Find where the given text appears and provide that cell's center as [x, y] coordinate. 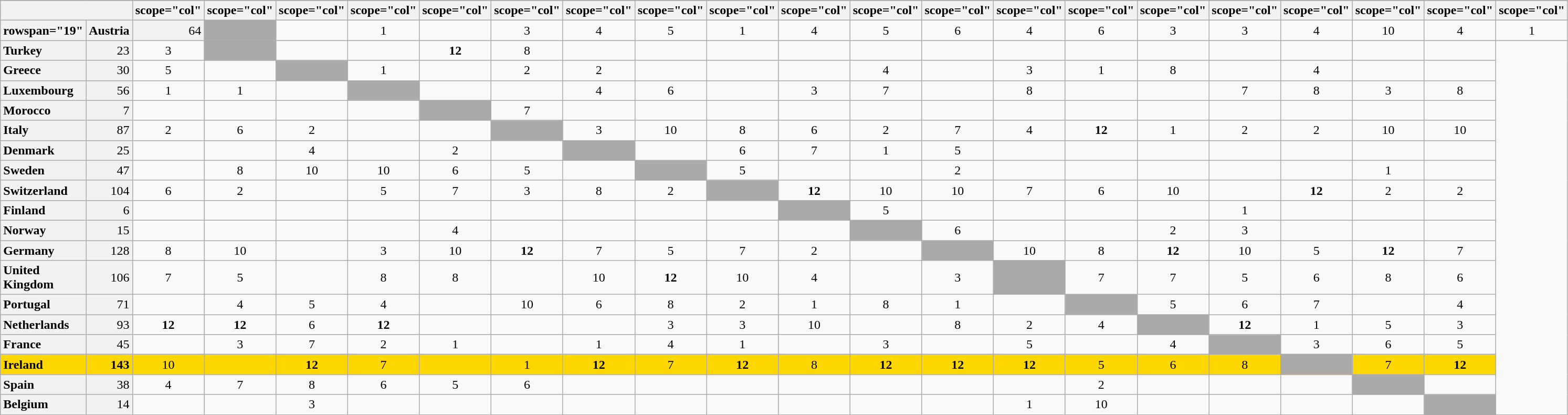
25 [109, 150]
Finland [43, 210]
143 [109, 365]
Greece [43, 70]
106 [109, 277]
71 [109, 305]
128 [109, 251]
104 [109, 190]
Spain [43, 385]
64 [168, 30]
56 [109, 90]
Sweden [43, 170]
Austria [109, 30]
rowspan="19" [43, 30]
France [43, 345]
Morocco [43, 110]
Turkey [43, 50]
93 [109, 325]
Luxembourg [43, 90]
Germany [43, 251]
United Kingdom [43, 277]
Ireland [43, 365]
38 [109, 385]
30 [109, 70]
23 [109, 50]
47 [109, 170]
Netherlands [43, 325]
87 [109, 130]
Denmark [43, 150]
Portugal [43, 305]
Norway [43, 230]
14 [109, 404]
15 [109, 230]
Belgium [43, 404]
Switzerland [43, 190]
45 [109, 345]
Italy [43, 130]
